Extract the [X, Y] coordinate from the center of the cell holding the provided text.  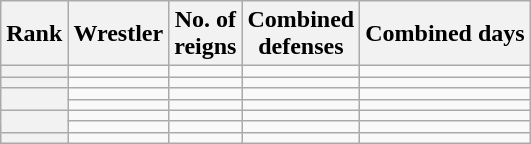
No. ofreigns [206, 34]
Combineddefenses [301, 34]
Rank [34, 34]
Wrestler [118, 34]
Combined days [445, 34]
